Capture the cell that displays the provided text and extract its [x, y] central coordinate. 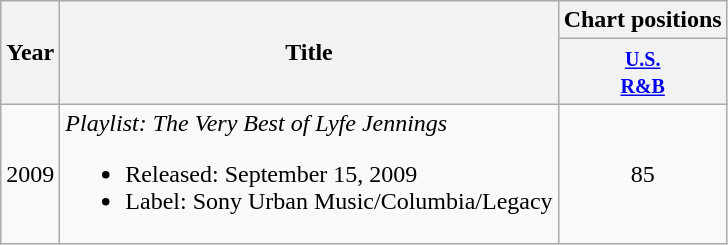
Title [309, 52]
Playlist: The Very Best of Lyfe JenningsReleased: September 15, 2009Label: Sony Urban Music/Columbia/Legacy [309, 174]
2009 [30, 174]
85 [642, 174]
Year [30, 52]
Chart positions [642, 20]
U.S. R&B [642, 72]
